Locate the cell with the specified text and output its [x, y] center coordinate. 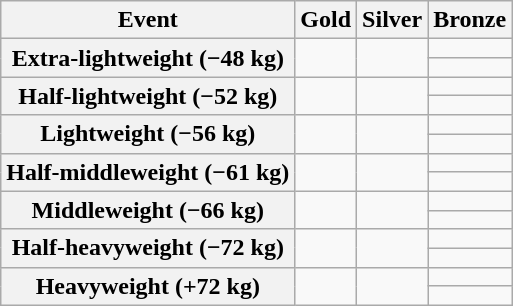
Gold [326, 20]
Silver [392, 20]
Lightweight (−56 kg) [148, 134]
Middleweight (−66 kg) [148, 210]
Heavyweight (+72 kg) [148, 286]
Half-heavyweight (−72 kg) [148, 248]
Half-lightweight (−52 kg) [148, 96]
Extra-lightweight (−48 kg) [148, 58]
Bronze [470, 20]
Half-middleweight (−61 kg) [148, 172]
Event [148, 20]
